Search for the cell housing the specified text and yield its [x, y] center coordinate. 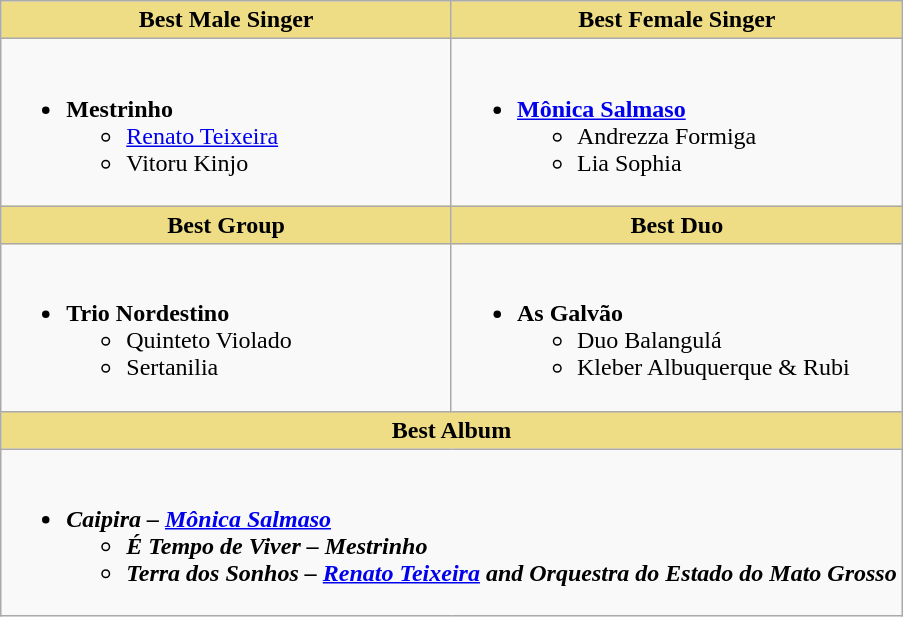
Best Album [452, 430]
Best Male Singer [226, 20]
Best Group [226, 225]
Caipira – Mônica SalmasoÉ Tempo de Viver – MestrinhoTerra dos Sonhos – Renato Teixeira and Orquestra do Estado do Mato Grosso [452, 532]
Trio NordestinoQuinteto VioladoSertanilia [226, 328]
Best Duo [676, 225]
Best Female Singer [676, 20]
As GalvãoDuo BalanguláKleber Albuquerque & Rubi [676, 328]
Mônica SalmasoAndrezza FormigaLia Sophia [676, 122]
MestrinhoRenato TeixeiraVitoru Kinjo [226, 122]
